Locate the cell with the specified text and output its (x, y) center coordinate. 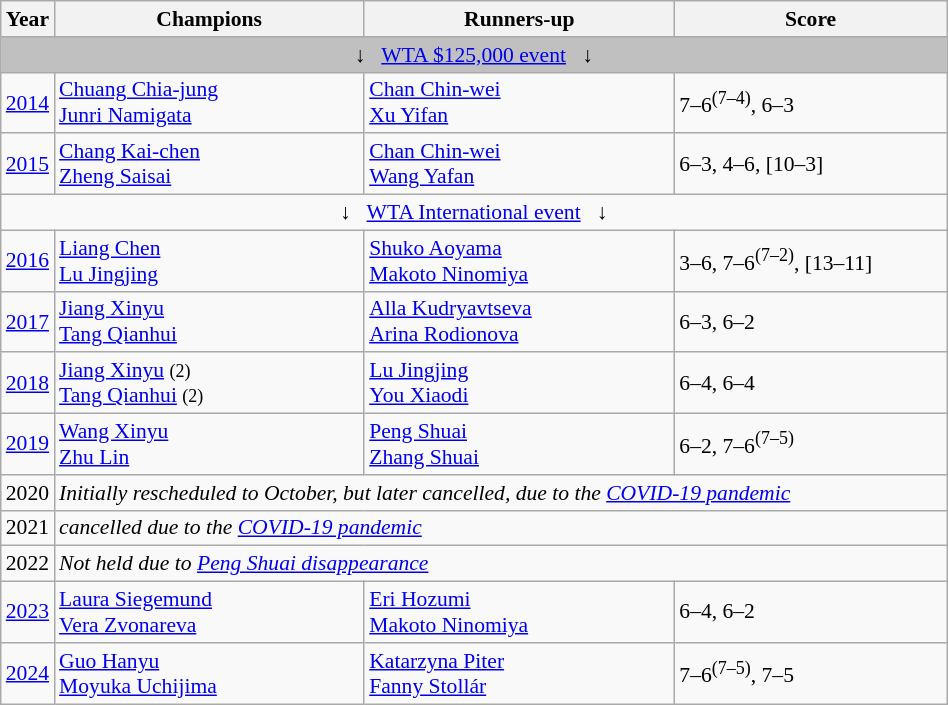
6–4, 6–2 (810, 612)
2021 (28, 528)
Chan Chin-wei Wang Yafan (519, 164)
Alla Kudryavtseva Arina Rodionova (519, 322)
7–6(7–4), 6–3 (810, 102)
7–6(7–5), 7–5 (810, 674)
2020 (28, 493)
Wang Xinyu Zhu Lin (209, 444)
Initially rescheduled to October, but later cancelled, due to the COVID-19 pandemic (500, 493)
↓ WTA International event ↓ (474, 213)
Shuko Aoyama Makoto Ninomiya (519, 260)
Runners-up (519, 19)
Year (28, 19)
2017 (28, 322)
Jiang Xinyu (2) Tang Qianhui (2) (209, 384)
2015 (28, 164)
2023 (28, 612)
Champions (209, 19)
Liang Chen Lu Jingjing (209, 260)
Katarzyna Piter Fanny Stollár (519, 674)
2019 (28, 444)
Chan Chin-wei Xu Yifan (519, 102)
2022 (28, 564)
Score (810, 19)
Jiang Xinyu Tang Qianhui (209, 322)
6–3, 6–2 (810, 322)
Eri Hozumi Makoto Ninomiya (519, 612)
Laura Siegemund Vera Zvonareva (209, 612)
Not held due to Peng Shuai disappearance (500, 564)
3–6, 7–6(7–2), [13–11] (810, 260)
2024 (28, 674)
6–2, 7–6(7–5) (810, 444)
↓ WTA $125,000 event ↓ (474, 55)
Chuang Chia-jung Junri Namigata (209, 102)
Chang Kai-chen Zheng Saisai (209, 164)
6–3, 4–6, [10–3] (810, 164)
Peng Shuai Zhang Shuai (519, 444)
cancelled due to the COVID-19 pandemic (500, 528)
2014 (28, 102)
2016 (28, 260)
6–4, 6–4 (810, 384)
2018 (28, 384)
Guo Hanyu Moyuka Uchijima (209, 674)
Lu Jingjing You Xiaodi (519, 384)
